Detect which cell encompasses the target text, then output its (X, Y) center coordinate. 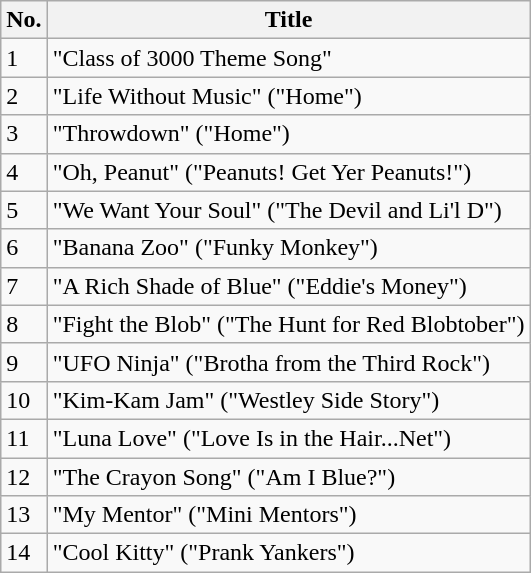
"The Crayon Song" ("Am I Blue?") (288, 477)
"Fight the Blob" ("The Hunt for Red Blobtober") (288, 324)
Title (288, 20)
No. (24, 20)
"Kim-Kam Jam" ("Westley Side Story") (288, 400)
"Cool Kitty" ("Prank Yankers") (288, 553)
14 (24, 553)
2 (24, 96)
3 (24, 134)
"Luna Love" ("Love Is in the Hair...Net") (288, 438)
"Banana Zoo" ("Funky Monkey") (288, 248)
11 (24, 438)
"Class of 3000 Theme Song" (288, 58)
1 (24, 58)
7 (24, 286)
"Life Without Music" ("Home") (288, 96)
8 (24, 324)
"We Want Your Soul" ("The Devil and Li'l D") (288, 210)
"Throwdown" ("Home") (288, 134)
4 (24, 172)
13 (24, 515)
"My Mentor" ("Mini Mentors") (288, 515)
5 (24, 210)
"UFO Ninja" ("Brotha from the Third Rock") (288, 362)
9 (24, 362)
6 (24, 248)
"Oh, Peanut" ("Peanuts! Get Yer Peanuts!") (288, 172)
12 (24, 477)
10 (24, 400)
"A Rich Shade of Blue" ("Eddie's Money") (288, 286)
